Scan for the cell matching the given text and deliver its (X, Y) coordinate at center. 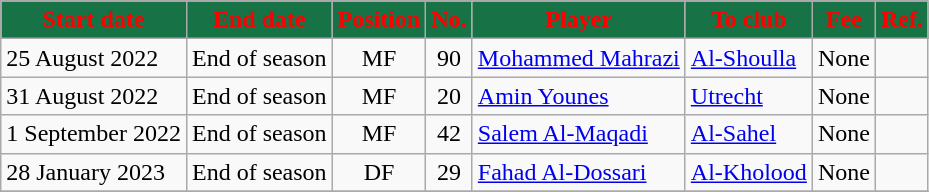
29 (449, 172)
No. (449, 20)
1 September 2022 (94, 134)
Al-Sahel (748, 134)
Salem Al-Maqadi (578, 134)
Start date (94, 20)
28 January 2023 (94, 172)
Utrecht (748, 96)
Position (379, 20)
Al-Shoulla (748, 58)
90 (449, 58)
25 August 2022 (94, 58)
42 (449, 134)
Ref. (902, 20)
20 (449, 96)
End date (259, 20)
Fee (844, 20)
Amin Younes (578, 96)
31 August 2022 (94, 96)
Player (578, 20)
To club (748, 20)
Fahad Al-Dossari (578, 172)
Al-Kholood (748, 172)
DF (379, 172)
Mohammed Mahrazi (578, 58)
